Provide the (X, Y) coordinate of the cell's center where the given text is located.  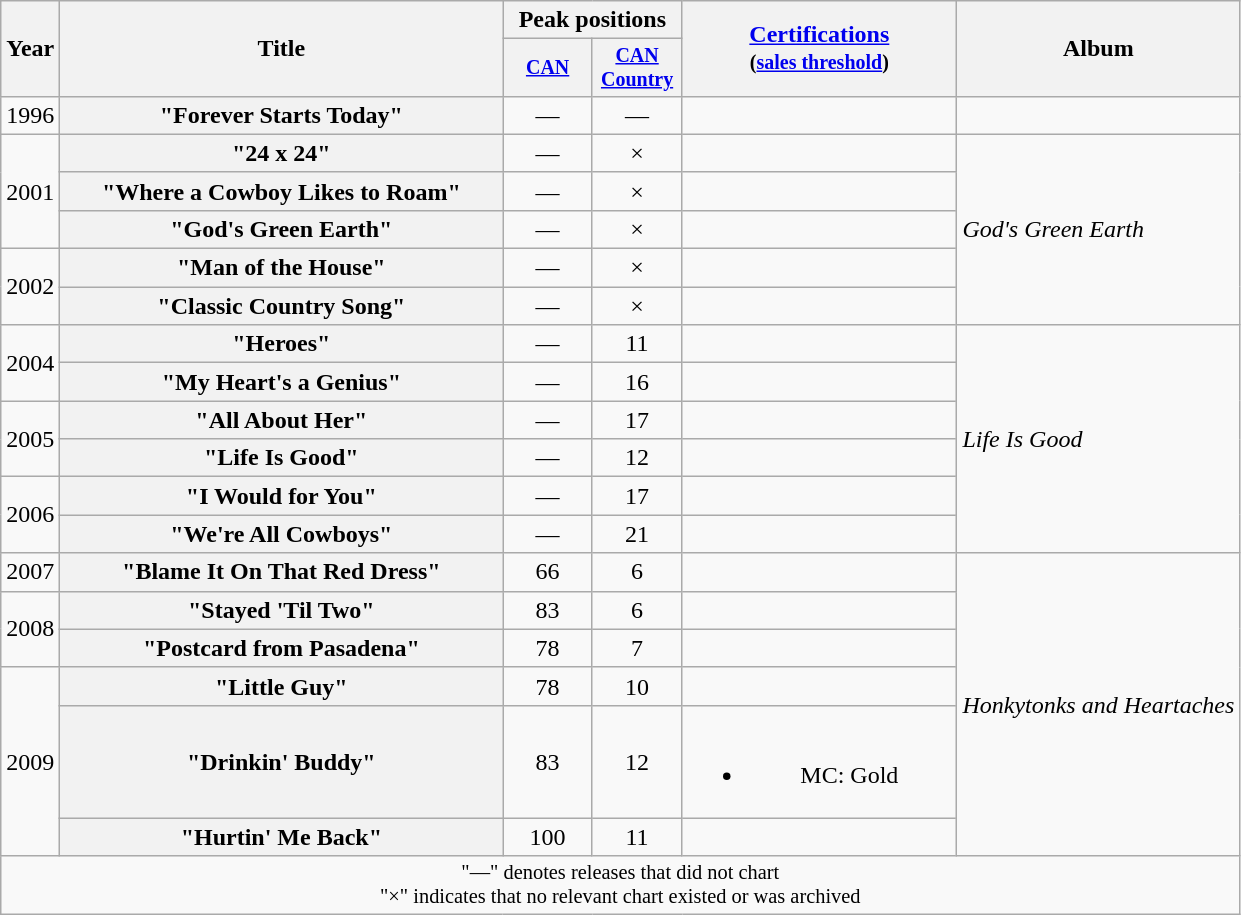
Year (30, 49)
"Where a Cowboy Likes to Roam" (282, 191)
"24 x 24" (282, 153)
CAN (548, 68)
"Stayed 'Til Two" (282, 610)
"Blame It On That Red Dress" (282, 572)
2007 (30, 572)
Honkytonks and Heartaches (1098, 704)
16 (636, 382)
"Drinkin' Buddy" (282, 762)
"All About Her" (282, 420)
Peak positions (592, 20)
1996 (30, 115)
"Postcard from Pasadena" (282, 648)
100 (548, 837)
"My Heart's a Genius" (282, 382)
2004 (30, 363)
66 (548, 572)
7 (636, 648)
"Heroes" (282, 344)
"Forever Starts Today" (282, 115)
Certifications(sales threshold) (820, 49)
2005 (30, 439)
"Hurtin' Me Back" (282, 837)
2008 (30, 629)
Life Is Good (1098, 439)
2002 (30, 287)
2001 (30, 191)
"We're All Cowboys" (282, 534)
"Life Is Good" (282, 458)
MC: Gold (820, 762)
God's Green Earth (1098, 229)
"Man of the House" (282, 268)
2006 (30, 515)
"I Would for You" (282, 496)
2009 (30, 762)
"—" denotes releases that did not chart"×" indicates that no relevant chart existed or was archived (620, 885)
"Little Guy" (282, 686)
"God's Green Earth" (282, 229)
Title (282, 49)
"Classic Country Song" (282, 306)
Album (1098, 49)
10 (636, 686)
CAN Country (636, 68)
21 (636, 534)
